Identify which cell holds the provided text, then report its (x, y) central coordinate. 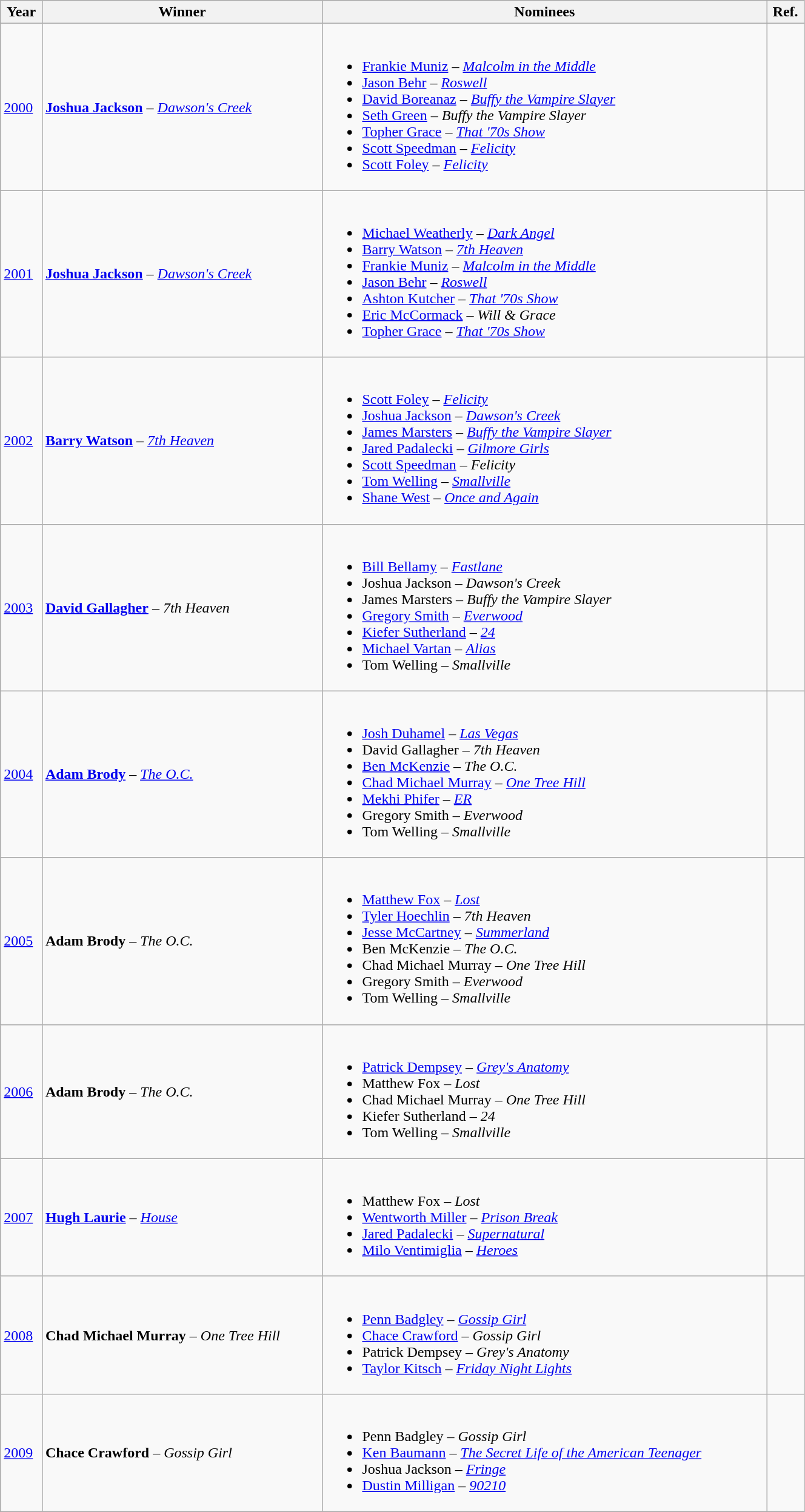
2008 (22, 1335)
Winner (182, 12)
David Gallagher – 7th Heaven (182, 608)
Matthew Fox – LostWentworth Miller – Prison BreakJared Padalecki – SupernaturalMilo Ventimiglia – Heroes (544, 1217)
2002 (22, 440)
Penn Badgley – Gossip GirlChace Crawford – Gossip GirlPatrick Dempsey – Grey's AnatomyTaylor Kitsch – Friday Night Lights (544, 1335)
2007 (22, 1217)
2004 (22, 774)
Ref. (786, 12)
Nominees (544, 12)
2009 (22, 1453)
2006 (22, 1092)
Year (22, 12)
2005 (22, 941)
2001 (22, 274)
Barry Watson – 7th Heaven (182, 440)
Patrick Dempsey – Grey's AnatomyMatthew Fox – LostChad Michael Murray – One Tree HillKiefer Sutherland – 24Tom Welling – Smallville (544, 1092)
Penn Badgley – Gossip GirlKen Baumann – The Secret Life of the American TeenagerJoshua Jackson – FringeDustin Milligan – 90210 (544, 1453)
2000 (22, 107)
Chace Crawford – Gossip Girl (182, 1453)
Chad Michael Murray – One Tree Hill (182, 1335)
Hugh Laurie – House (182, 1217)
2003 (22, 608)
